Capture the cell that displays the provided text and extract its [x, y] central coordinate. 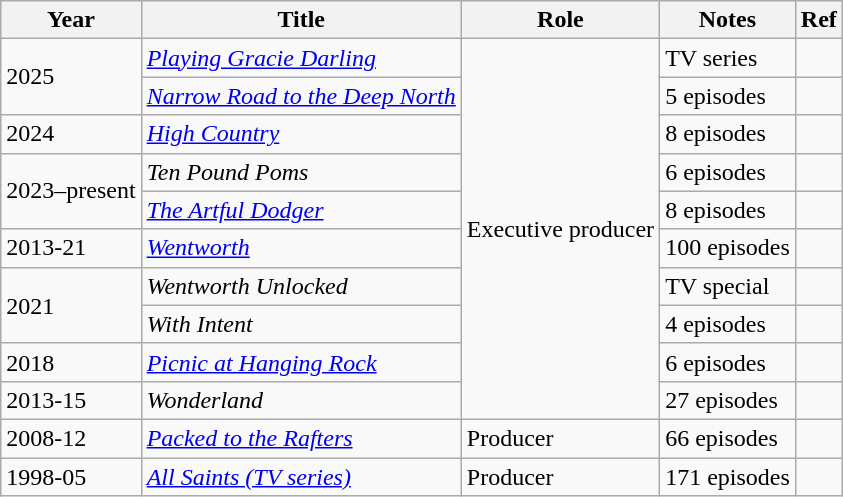
2024 [71, 134]
Picnic at Hanging Rock [301, 362]
Year [71, 20]
Wonderland [301, 400]
100 episodes [728, 248]
Title [301, 20]
171 episodes [728, 477]
2023–present [71, 191]
TV special [728, 286]
5 episodes [728, 96]
Narrow Road to the Deep North [301, 96]
66 episodes [728, 438]
The Artful Dodger [301, 210]
Wentworth [301, 248]
Packed to the Rafters [301, 438]
Role [560, 20]
With Intent [301, 324]
Ref [818, 20]
2021 [71, 305]
All Saints (TV series) [301, 477]
Wentworth Unlocked [301, 286]
2008-12 [71, 438]
Ten Pound Poms [301, 172]
Notes [728, 20]
Executive producer [560, 230]
2025 [71, 77]
2018 [71, 362]
High Country [301, 134]
27 episodes [728, 400]
4 episodes [728, 324]
Playing Gracie Darling [301, 58]
2013-15 [71, 400]
TV series [728, 58]
2013-21 [71, 248]
1998-05 [71, 477]
